Return the [x, y] coordinate for the center point of the cell that contains the specified text.  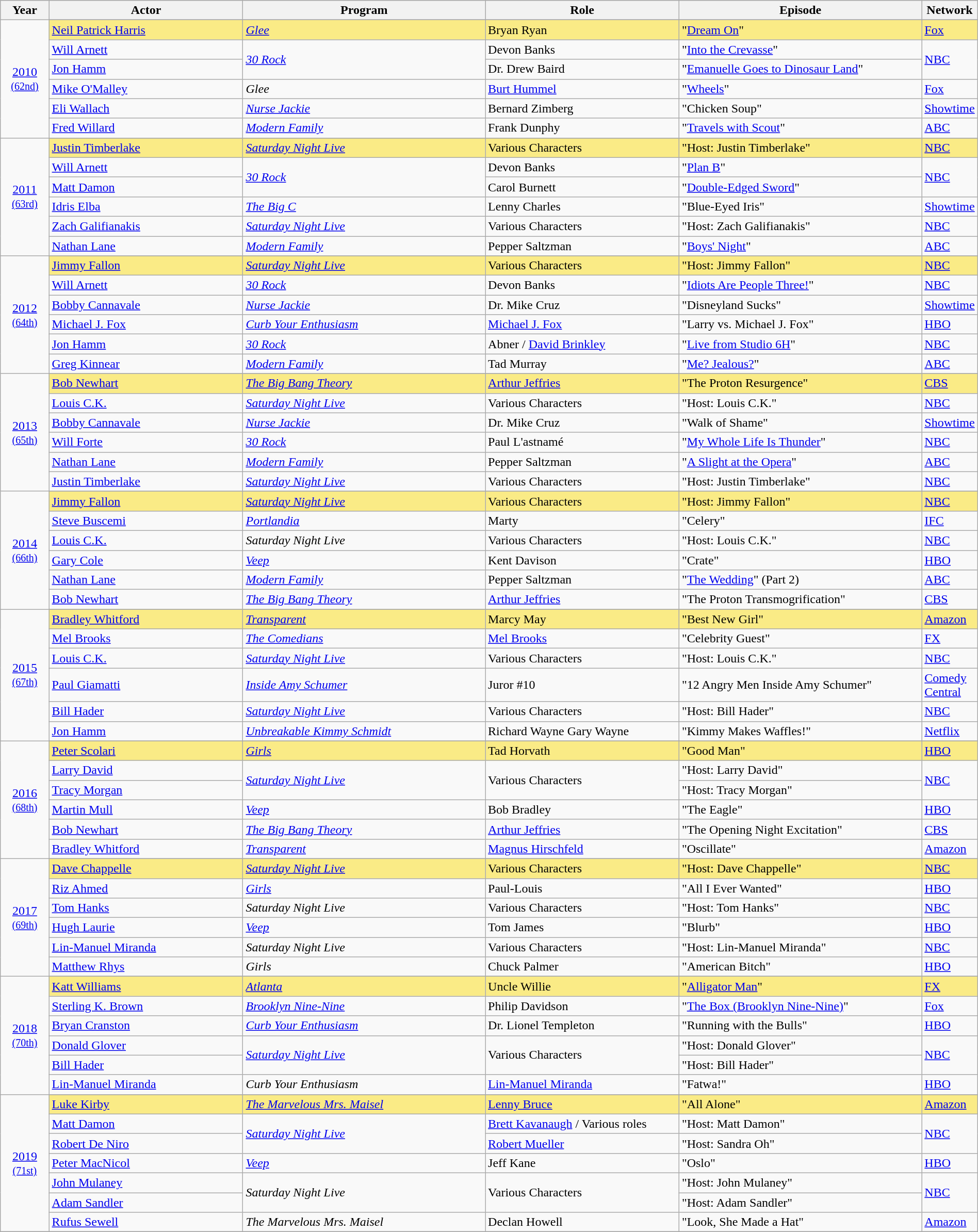
IFC [950, 521]
Zach Galifianakis [146, 226]
Bryan Ryan [582, 30]
"Live from Studio 6H" [800, 344]
2014(66th) [25, 550]
"Me? Jealous?" [800, 364]
Dr. Lionel Templeton [582, 1026]
"Host: Tracy Morgan" [800, 790]
"American Bitch" [800, 967]
Dave Chappelle [146, 868]
2010(62nd) [25, 79]
Mike O'Malley [146, 89]
2018(70th) [25, 1035]
"The Eagle" [800, 809]
Larry David [146, 770]
"The Wedding" (Part 2) [800, 580]
"Running with the Bulls" [800, 1026]
Adam Sandler [146, 1203]
"Best New Girl" [800, 619]
The Big C [364, 206]
2013(65th) [25, 432]
"Idiots Are People Three!" [800, 285]
Fred Willard [146, 128]
"Larry vs. Michael J. Fox" [800, 325]
Unbreakable Kimmy Schmidt [364, 731]
"Blue-Eyed Iris" [800, 206]
Robert De Niro [146, 1143]
Marty [582, 521]
"Oslo" [800, 1163]
"Good Man" [800, 751]
Paul-Louis [582, 888]
"Fatwa!" [800, 1084]
Lenny Bruce [582, 1104]
"The Proton Transmogrification" [800, 599]
"Look, She Made a Hat" [800, 1222]
"Travels with Scout" [800, 128]
"Emanuelle Goes to Dinosaur Land" [800, 69]
Portlandia [364, 521]
"Host: Tom Hanks" [800, 908]
"Host: Donald Glover" [800, 1045]
"Double-Edged Sword" [800, 187]
"Host: John Mulaney" [800, 1182]
"Celebrity Guest" [800, 639]
Steve Buscemi [146, 521]
Uncle Willie [582, 986]
2017(69th) [25, 917]
Richard Wayne Gary Wayne [582, 731]
Idris Elba [146, 206]
Juror #10 [582, 685]
Frank Dunphy [582, 128]
"The Opening Night Excitation" [800, 829]
"A Slight at the Opera" [800, 462]
"Chicken Soup" [800, 108]
"Boys' Night" [800, 246]
"The Proton Resurgence" [800, 383]
Netflix [950, 731]
John Mulaney [146, 1182]
"Host: Matt Damon" [800, 1124]
Gary Cole [146, 560]
Brett Kavanaugh / Various roles [582, 1124]
2019(71st) [25, 1163]
"Celery" [800, 521]
Declan Howell [582, 1222]
Atlanta [364, 986]
Bernard Zimberg [582, 108]
Neil Patrick Harris [146, 30]
"Host: Dave Chappelle" [800, 868]
"Crate" [800, 560]
Inside Amy Schumer [364, 685]
Hugh Laurie [146, 928]
Chuck Palmer [582, 967]
"Host: Lin-Manuel Miranda" [800, 947]
Matthew Rhys [146, 967]
"My Whole Life Is Thunder" [800, 442]
Sterling K. Brown [146, 1006]
2012(64th) [25, 315]
Comedy Central [950, 685]
Rufus Sewell [146, 1222]
Lenny Charles [582, 206]
Abner / David Brinkley [582, 344]
Magnus Hirschfeld [582, 849]
"All I Ever Wanted" [800, 888]
Tracy Morgan [146, 790]
"The Box (Brooklyn Nine-Nine)" [800, 1006]
Bob Bradley [582, 809]
Donald Glover [146, 1045]
Katt Williams [146, 986]
Network [950, 10]
Tom James [582, 928]
Peter MacNicol [146, 1163]
"Kimmy Makes Waffles!" [800, 731]
"Host: Sandra Oh" [800, 1143]
Jeff Kane [582, 1163]
2011(63rd) [25, 197]
Martin Mull [146, 809]
The Comedians [364, 639]
2015(67th) [25, 675]
Philip Davidson [582, 1006]
Eli Wallach [146, 108]
Paul L'astnamé [582, 442]
Actor [146, 10]
Tom Hanks [146, 908]
Burt Hummel [582, 89]
"Host: Zach Galifianakis" [800, 226]
2016(68th) [25, 800]
Tad Horvath [582, 751]
"Oscillate" [800, 849]
Greg Kinnear [146, 364]
Riz Ahmed [146, 888]
Peter Scolari [146, 751]
Episode [800, 10]
"12 Angry Men Inside Amy Schumer" [800, 685]
Year [25, 10]
"Walk of Shame" [800, 423]
Brooklyn Nine-Nine [364, 1006]
Paul Giamatti [146, 685]
Marcy May [582, 619]
"Dream On" [800, 30]
Tad Murray [582, 364]
"Alligator Man" [800, 986]
Kent Davison [582, 560]
"Blurb" [800, 928]
"Host: Larry David" [800, 770]
"Wheels" [800, 89]
Luke Kirby [146, 1104]
Carol Burnett [582, 187]
Dr. Drew Baird [582, 69]
Bryan Cranston [146, 1026]
"All Alone" [800, 1104]
"Host: Adam Sandler" [800, 1203]
Will Forte [146, 442]
Robert Mueller [582, 1143]
"Plan B" [800, 167]
Program [364, 10]
"Disneyland Sucks" [800, 305]
Role [582, 10]
"Into the Crevasse" [800, 50]
